Scan for the cell matching the given text and deliver its (x, y) coordinate at center. 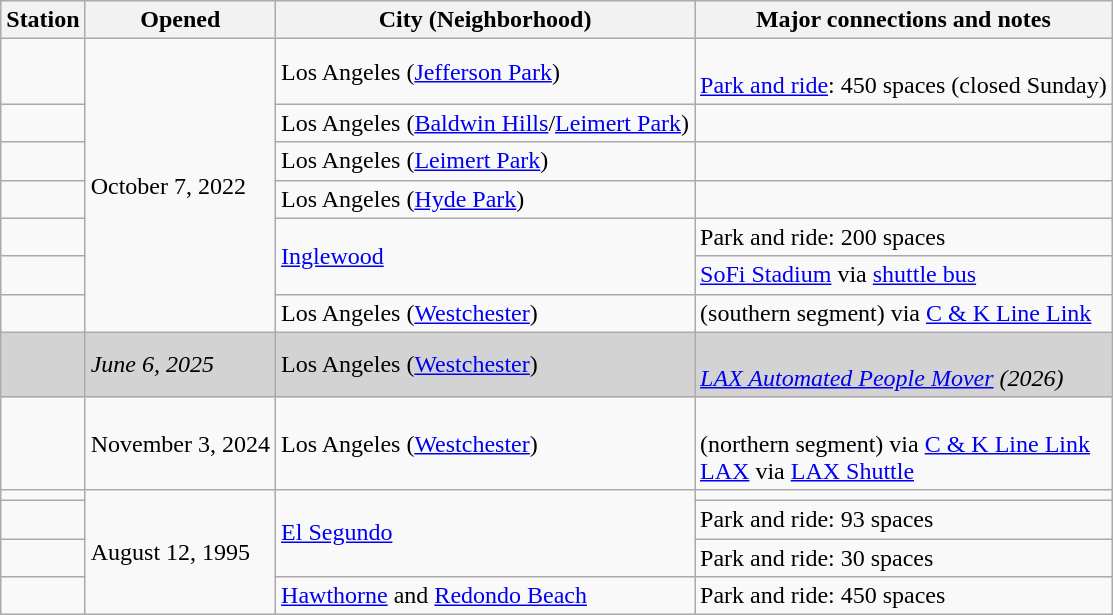
City (Neighborhood) (486, 20)
Hawthorne and Redondo Beach (486, 596)
Park and ride: 93 spaces (904, 519)
Park and ride: 450 spaces (904, 596)
Station (43, 20)
November 3, 2024 (180, 443)
Los Angeles (Leimert Park) (486, 161)
Inglewood (486, 256)
August 12, 1995 (180, 552)
SoFi Stadium via shuttle bus (904, 275)
Los Angeles (Baldwin Hills/Leimert Park) (486, 123)
October 7, 2022 (180, 186)
El Segundo (486, 532)
(southern segment) via C & K Line Link (904, 313)
(northern segment) via C & K Line Link LAX via LAX Shuttle (904, 443)
Park and ride: 30 spaces (904, 557)
Opened (180, 20)
Los Angeles (Jefferson Park) (486, 72)
Park and ride: 200 spaces (904, 237)
LAX Automated People Mover (2026) (904, 364)
Los Angeles (Hyde Park) (486, 199)
Park and ride: 450 spaces (closed Sunday) (904, 72)
Major connections and notes (904, 20)
June 6, 2025 (180, 364)
